Provide the [X, Y] coordinate of the cell's center where the given text is located.  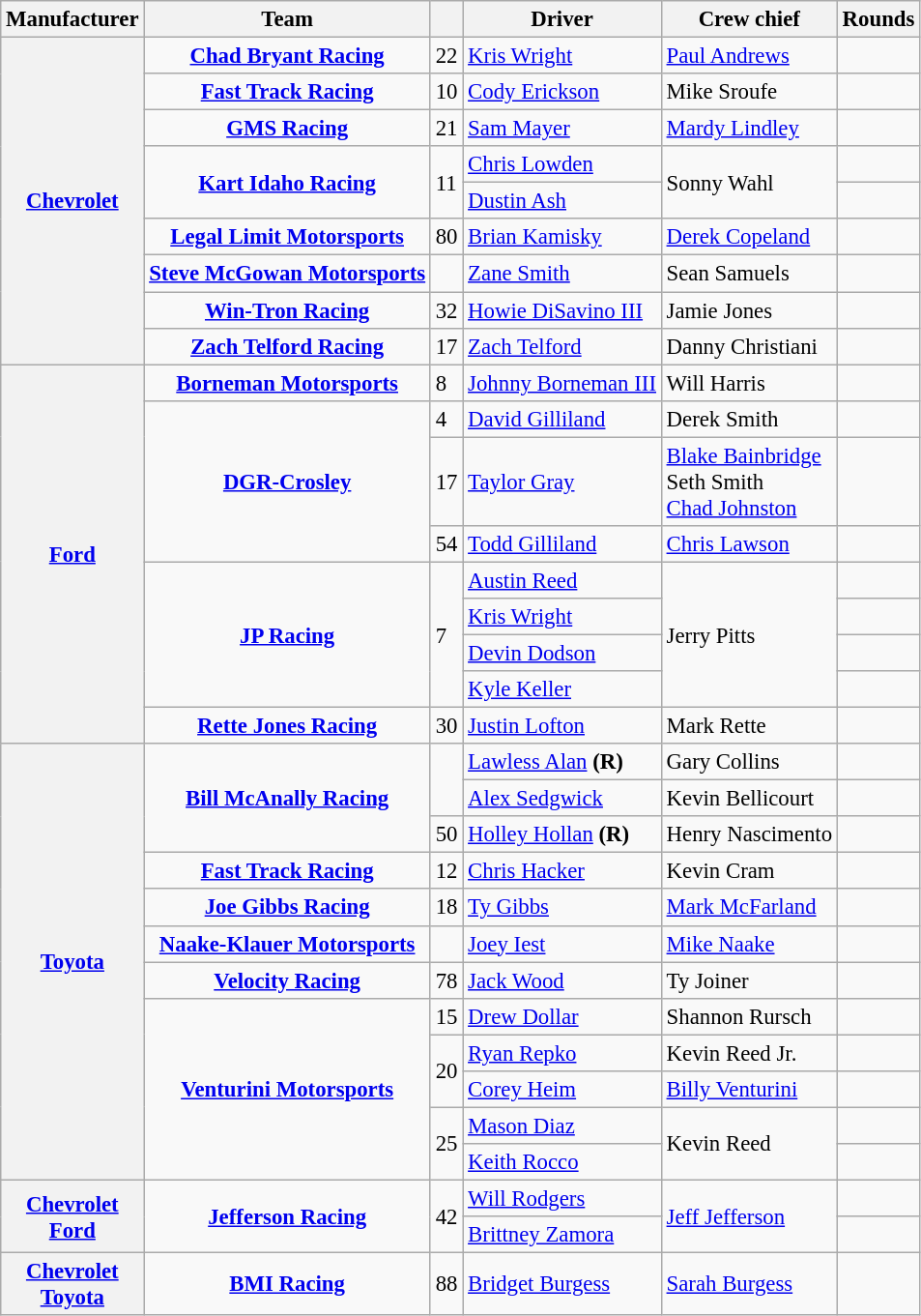
Toyota [72, 961]
Sam Mayer [562, 129]
7 [446, 634]
Chris Lawson [749, 544]
50 [446, 834]
Chris Lowden [562, 164]
Chad Bryant Racing [288, 56]
Holley Hollan (R) [562, 834]
42 [446, 1216]
Chevrolet [72, 201]
Manufacturer [72, 19]
Steve McGowan Motorsports [288, 274]
Joe Gibbs Racing [288, 908]
Kart Idaho Racing [288, 182]
Venturini Motorsports [288, 1089]
Mark Rette [749, 726]
Alex Sedgwick [562, 799]
Mardy Lindley [749, 129]
Dustin Ash [562, 201]
32 [446, 310]
Austin Reed [562, 580]
Chevrolet Toyota [72, 1284]
Jeff Jefferson [749, 1216]
Mark McFarland [749, 908]
Naake-Klauer Motorsports [288, 944]
Bridget Burgess [562, 1284]
Billy Venturini [749, 1090]
80 [446, 237]
Ty Joiner [749, 980]
4 [446, 419]
Sonny Wahl [749, 182]
25 [446, 1143]
Keith Rocco [562, 1162]
Mike Naake [749, 944]
Henry Nascimento [749, 834]
Cody Erickson [562, 92]
BMI Racing [288, 1284]
Will Rodgers [562, 1198]
Rounds [878, 19]
Devin Dodson [562, 653]
Lawless Alan (R) [562, 762]
Todd Gilliland [562, 544]
Jamie Jones [749, 310]
20 [446, 1071]
Chris Hacker [562, 871]
Chevrolet Ford [72, 1216]
Sean Samuels [749, 274]
GMS Racing [288, 129]
Jefferson Racing [288, 1216]
8 [446, 383]
Kevin Cram [749, 871]
Velocity Racing [288, 980]
30 [446, 726]
Will Harris [749, 383]
Borneman Motorsports [288, 383]
Sarah Burgess [749, 1284]
Kevin Reed [749, 1143]
Jerry Pitts [749, 634]
54 [446, 544]
Paul Andrews [749, 56]
Blake Bainbridge Seth Smith Chad Johnston [749, 482]
Bill McAnally Racing [288, 799]
Kyle Keller [562, 689]
12 [446, 871]
Kevin Reed Jr. [749, 1053]
21 [446, 129]
Danny Christiani [749, 346]
78 [446, 980]
JP Racing [288, 634]
Rette Jones Racing [288, 726]
Jack Wood [562, 980]
Mason Diaz [562, 1126]
Derek Copeland [749, 237]
88 [446, 1284]
10 [446, 92]
Gary Collins [749, 762]
Team [288, 19]
Joey Iest [562, 944]
Zach Telford Racing [288, 346]
18 [446, 908]
Brian Kamisky [562, 237]
Mike Sroufe [749, 92]
Brittney Zamora [562, 1235]
Ryan Repko [562, 1053]
Johnny Borneman III [562, 383]
Drew Dollar [562, 1016]
15 [446, 1016]
22 [446, 56]
Derek Smith [749, 419]
David Gilliland [562, 419]
Zach Telford [562, 346]
Zane Smith [562, 274]
Shannon Rursch [749, 1016]
Ty Gibbs [562, 908]
Ford [72, 554]
DGR-Crosley [288, 482]
Legal Limit Motorsports [288, 237]
Kevin Bellicourt [749, 799]
Win-Tron Racing [288, 310]
Taylor Gray [562, 482]
11 [446, 182]
Driver [562, 19]
Howie DiSavino III [562, 310]
Crew chief [749, 19]
Justin Lofton [562, 726]
Corey Heim [562, 1090]
